Return the (x, y) coordinate for the center point of the cell that contains the specified text.  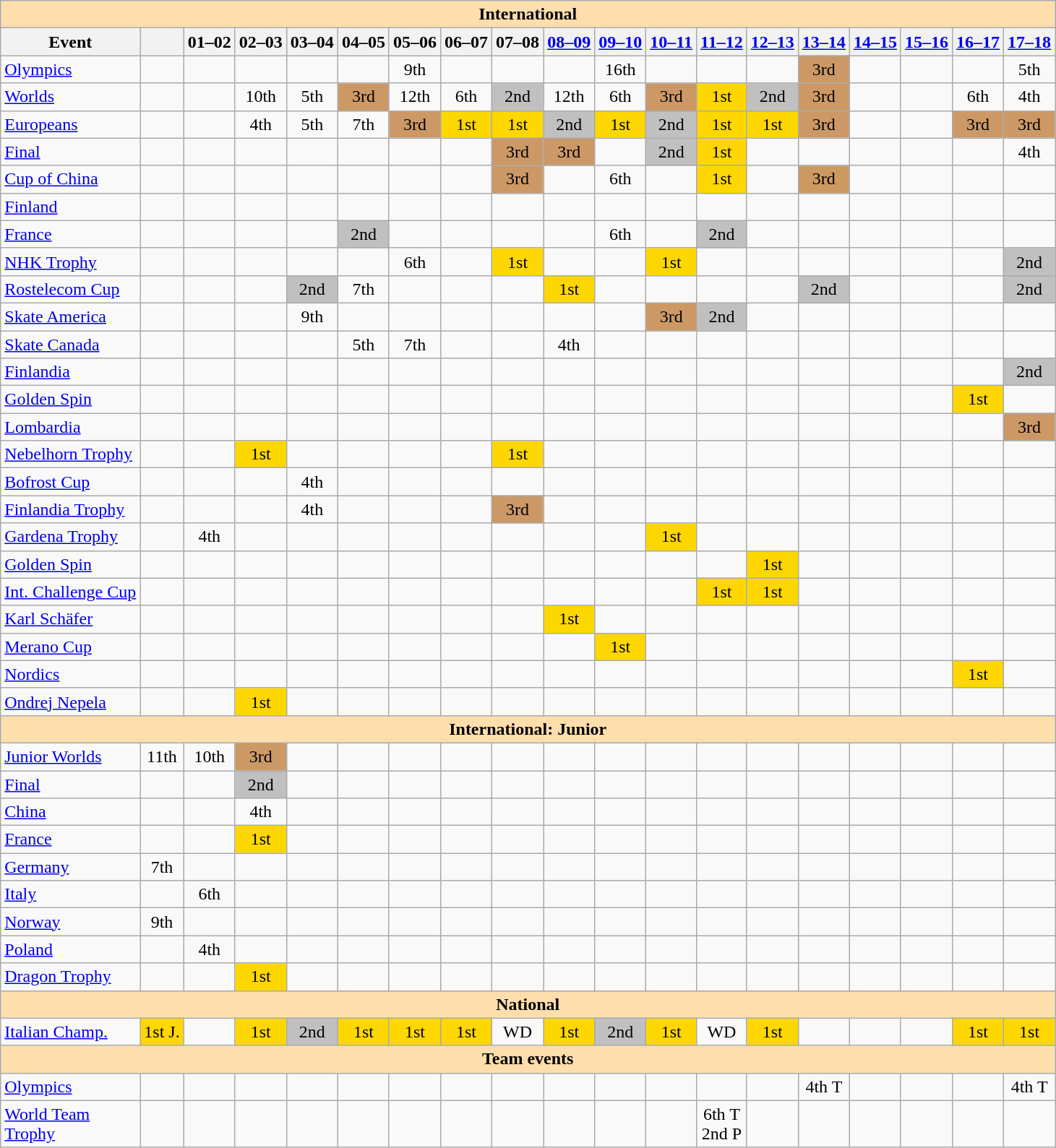
Int. Challenge Cup (71, 592)
Nordics (71, 674)
Merano Cup (71, 647)
International (528, 14)
Ondrej Nepela (71, 702)
Italian Champ. (71, 1032)
Europeans (71, 124)
13–14 (824, 42)
Nebelhorn Trophy (71, 454)
Bofrost Cup (71, 482)
Karl Schäfer (71, 619)
03–04 (312, 42)
International: Junior (528, 729)
Poland (71, 949)
10–11 (671, 42)
07–08 (518, 42)
12–13 (772, 42)
China (71, 812)
Norway (71, 922)
Finlandia Trophy (71, 509)
Finlandia (71, 372)
Finland (71, 207)
6th T 2nd P (722, 1124)
16–17 (979, 42)
Italy (71, 894)
11–12 (722, 42)
06–07 (467, 42)
Gardena Trophy (71, 537)
05–06 (415, 42)
17–18 (1029, 42)
14–15 (875, 42)
NHK Trophy (71, 262)
09–10 (620, 42)
15–16 (927, 42)
1st J. (162, 1032)
08–09 (570, 42)
Lombardia (71, 427)
Event (71, 42)
World TeamTrophy (71, 1124)
11th (162, 756)
02–03 (260, 42)
Dragon Trophy (71, 977)
Skate America (71, 316)
Junior Worlds (71, 756)
Worlds (71, 97)
01–02 (210, 42)
Skate Canada (71, 345)
Cup of China (71, 179)
Germany (71, 867)
Team events (528, 1059)
National (528, 1004)
16th (620, 69)
Rostelecom Cup (71, 289)
04–05 (363, 42)
